Return [X, Y] of the center of cell containing provided text 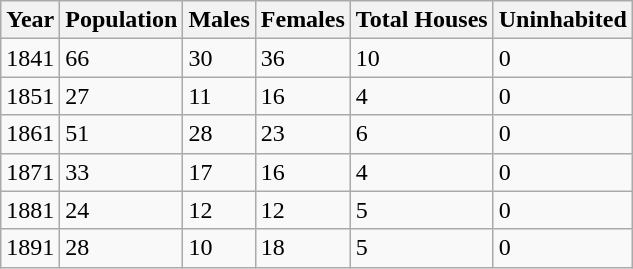
6 [422, 134]
1841 [30, 58]
18 [302, 248]
11 [219, 96]
66 [122, 58]
1881 [30, 210]
33 [122, 172]
51 [122, 134]
1891 [30, 248]
27 [122, 96]
36 [302, 58]
1861 [30, 134]
Uninhabited [562, 20]
Year [30, 20]
Males [219, 20]
Population [122, 20]
1851 [30, 96]
30 [219, 58]
1871 [30, 172]
23 [302, 134]
Total Houses [422, 20]
24 [122, 210]
17 [219, 172]
Females [302, 20]
